Determine the [x, y] coordinate at the center of the cell enclosing the given text.  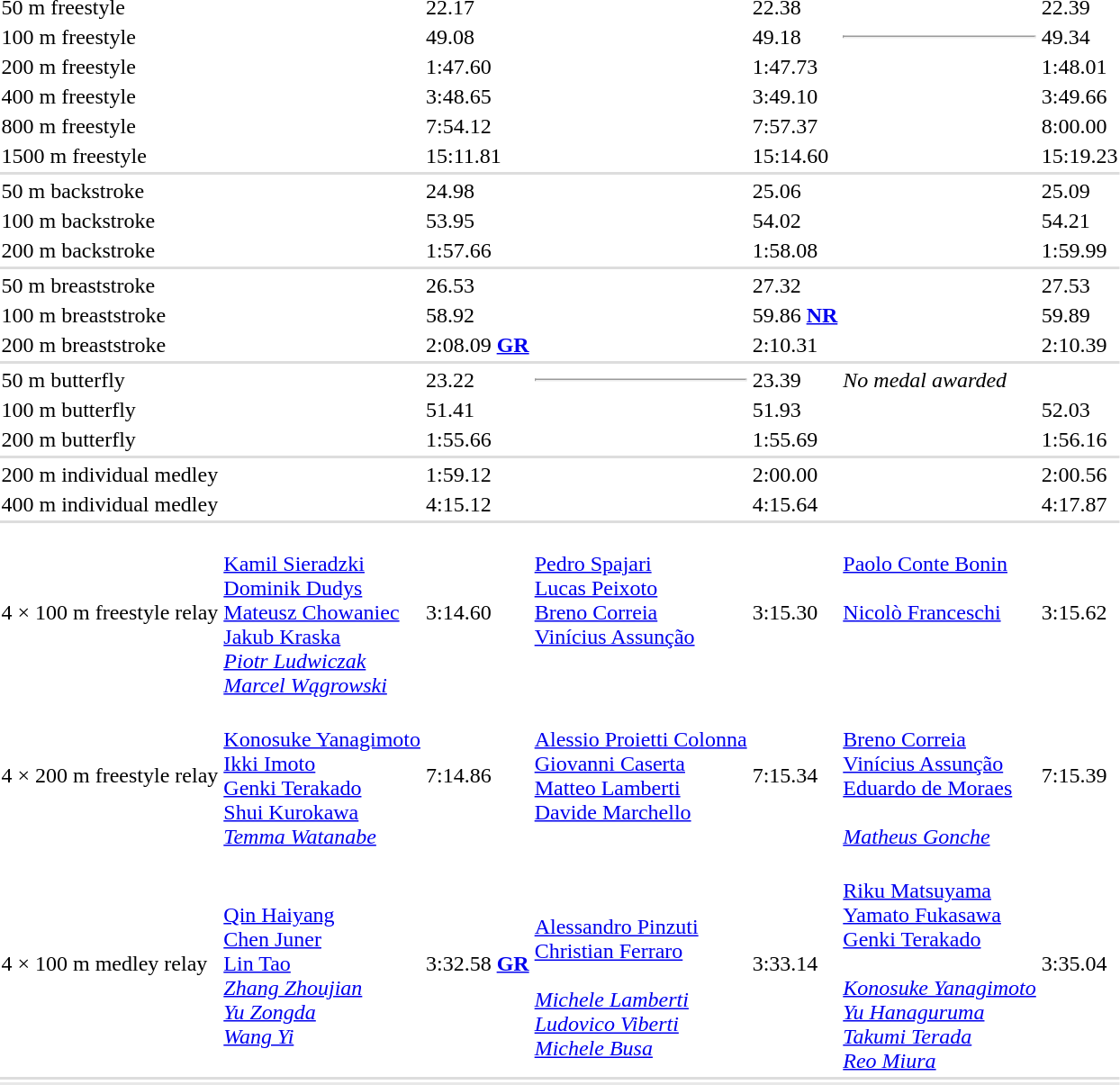
100 m backstroke [110, 221]
100 m butterfly [110, 410]
400 m freestyle [110, 96]
49.18 [795, 37]
1:56.16 [1079, 439]
1:47.73 [795, 67]
3:48.65 [477, 96]
7:15.39 [1079, 776]
Breno CorreiaVinícius AssunçãoEduardo de Moraes Matheus Gonche [940, 776]
58.92 [477, 315]
8:00.00 [1079, 126]
1:55.69 [795, 439]
51.41 [477, 410]
4:17.87 [1079, 504]
200 m freestyle [110, 67]
59.86 NR [795, 315]
7:15.34 [795, 776]
Pedro SpajariLucas PeixotoBreno CorreiaVinícius Assunção [641, 612]
7:57.37 [795, 126]
100 m breaststroke [110, 315]
200 m butterfly [110, 439]
2:10.39 [1079, 345]
No medal awarded [980, 380]
4 × 100 m freestyle relay [110, 612]
3:32.58 GR [477, 963]
27.53 [1079, 285]
25.09 [1079, 191]
3:49.10 [795, 96]
49.34 [1079, 37]
1:57.66 [477, 250]
Qin HaiyangChen JunerLin Tao Zhang ZhoujianYu ZongdaWang Yi [322, 963]
54.21 [1079, 221]
54.02 [795, 221]
200 m individual medley [110, 475]
400 m individual medley [110, 504]
3:15.62 [1079, 612]
24.98 [477, 191]
15:19.23 [1079, 156]
3:49.66 [1079, 96]
4:15.64 [795, 504]
3:33.14 [795, 963]
25.06 [795, 191]
50 m butterfly [110, 380]
200 m breaststroke [110, 345]
2:10.31 [795, 345]
4 × 200 m freestyle relay [110, 776]
1500 m freestyle [110, 156]
26.53 [477, 285]
52.03 [1079, 410]
Paolo Conte BoninNicolò Franceschi [940, 612]
7:54.12 [477, 126]
4:15.12 [477, 504]
1:59.99 [1079, 250]
3:15.30 [795, 612]
15:11.81 [477, 156]
23.22 [477, 380]
1:59.12 [477, 475]
1:55.66 [477, 439]
15:14.60 [795, 156]
2:00.56 [1079, 475]
59.89 [1079, 315]
3:35.04 [1079, 963]
Alessandro PinzutiChristian FerraroMichele LambertiLudovico VibertiMichele Busa [641, 963]
7:14.86 [477, 776]
1:58.08 [795, 250]
50 m backstroke [110, 191]
100 m freestyle [110, 37]
2:08.09 GR [477, 345]
800 m freestyle [110, 126]
Kamil SieradzkiDominik DudysMateusz ChowaniecJakub Kraska Piotr LudwiczakMarcel Wągrowski [322, 612]
Konosuke YanagimotoIkki ImotoGenki TerakadoShui Kurokawa Temma Watanabe [322, 776]
Alessio Proietti ColonnaGiovanni CasertaMatteo LambertiDavide Marchello [641, 776]
1:48.01 [1079, 67]
50 m breaststroke [110, 285]
2:00.00 [795, 475]
3:14.60 [477, 612]
Riku MatsuyamaYamato FukasawaGenki Terakado Konosuke YanagimotoYu HanagurumaTakumi TeradaReo Miura [940, 963]
1:47.60 [477, 67]
53.95 [477, 221]
51.93 [795, 410]
200 m backstroke [110, 250]
27.32 [795, 285]
49.08 [477, 37]
23.39 [795, 380]
4 × 100 m medley relay [110, 963]
